From the cell containing the given text, extract its center point as (x, y) coordinate. 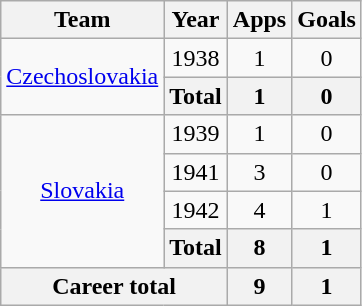
Apps (259, 20)
1941 (196, 172)
Goals (327, 20)
1942 (196, 210)
1939 (196, 134)
3 (259, 172)
Team (82, 20)
Slovakia (82, 191)
Career total (114, 286)
9 (259, 286)
Year (196, 20)
8 (259, 248)
Czechoslovakia (82, 77)
4 (259, 210)
1938 (196, 58)
